Scan for the cell matching the given text and deliver its (X, Y) coordinate at center. 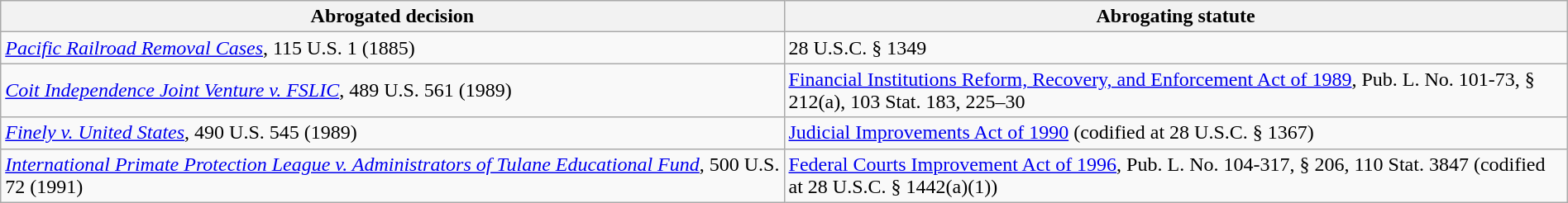
International Primate Protection League v. Administrators of Tulane Educational Fund, 500 U.S. 72 (1991) (392, 175)
Pacific Railroad Removal Cases, 115 U.S. 1 (1885) (392, 48)
Judicial Improvements Act of 1990 (codified at 28 U.S.C. § 1367) (1176, 133)
Abrogated decision (392, 17)
Finely v. United States, 490 U.S. 545 (1989) (392, 133)
Federal Courts Improvement Act of 1996, Pub. L. No. 104-317, § 206, 110 Stat. 3847 (codified at 28 U.S.C. § 1442(a)(1)) (1176, 175)
Financial Institutions Reform, Recovery, and Enforcement Act of 1989, Pub. L. No. 101-73, § 212(a), 103 Stat. 183, 225–30 (1176, 91)
Abrogating statute (1176, 17)
Coit Independence Joint Venture v. FSLIC, 489 U.S. 561 (1989) (392, 91)
28 U.S.C. § 1349 (1176, 48)
